Search for the cell housing the specified text and yield its [x, y] center coordinate. 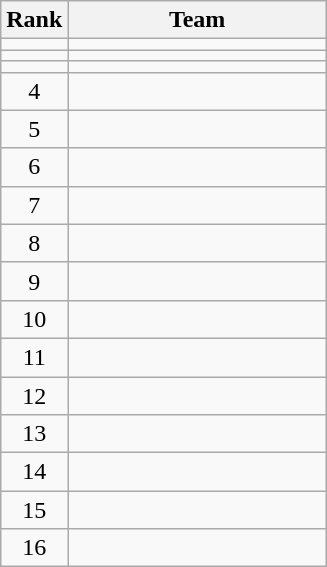
11 [34, 357]
Team [198, 20]
15 [34, 510]
14 [34, 472]
7 [34, 205]
9 [34, 281]
13 [34, 434]
10 [34, 319]
5 [34, 129]
16 [34, 548]
4 [34, 91]
12 [34, 395]
Rank [34, 20]
6 [34, 167]
8 [34, 243]
